Determine the [x, y] coordinate at the center of the cell enclosing the given text.  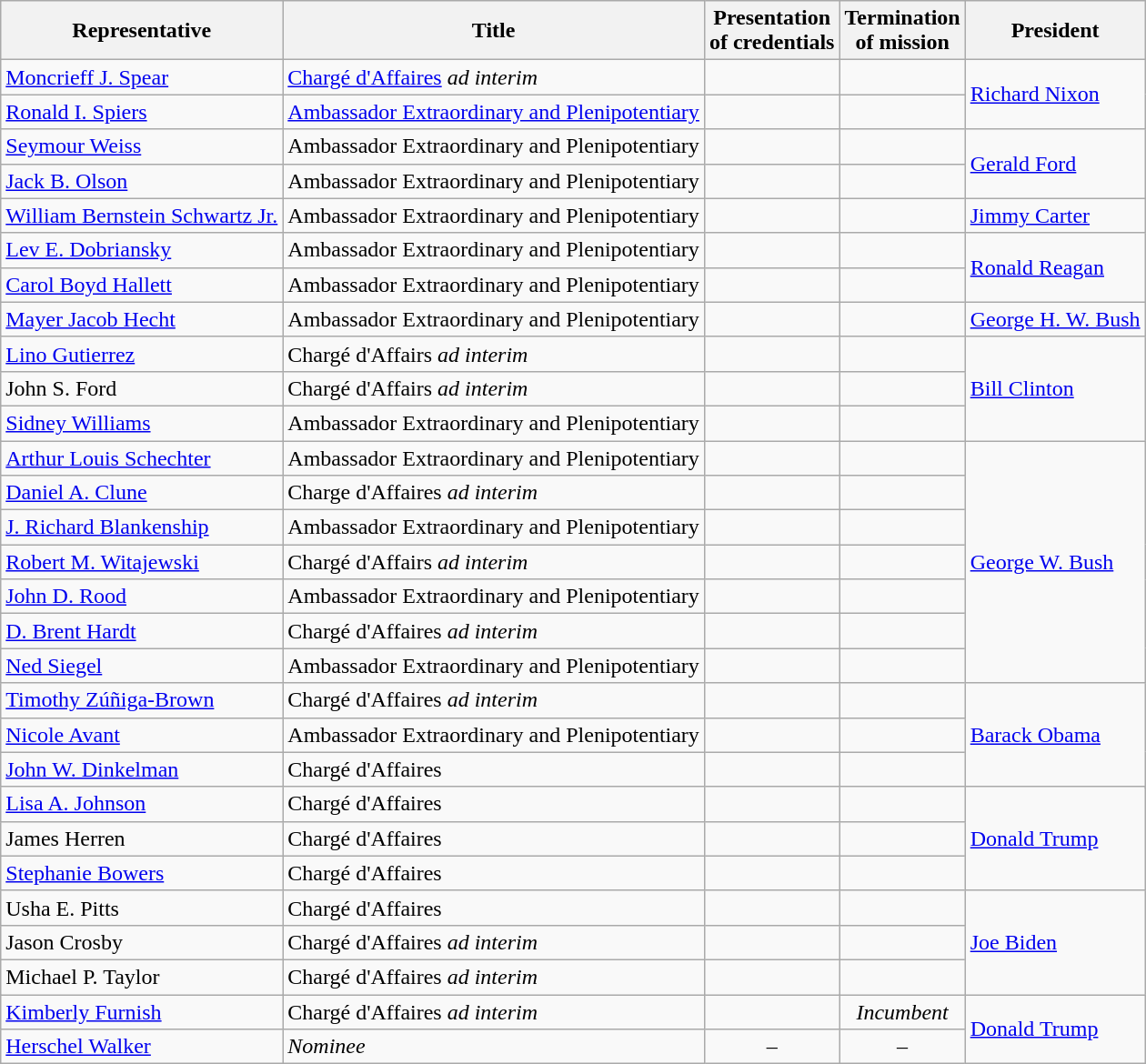
Nicole Avant [142, 735]
George W. Bush [1055, 561]
Ronald Reagan [1055, 267]
J. Richard Blankenship [142, 527]
Mayer Jacob Hecht [142, 319]
Terminationof mission [902, 31]
James Herren [142, 838]
President [1055, 31]
Ronald I. Spiers [142, 112]
Charge d'Affaires ad interim [494, 493]
Nominee [494, 1047]
Carol Boyd Hallett [142, 285]
Arthur Louis Schechter [142, 457]
Stephanie Bowers [142, 873]
Gerald Ford [1055, 164]
D. Brent Hardt [142, 631]
Timothy Zúñiga-Brown [142, 700]
Richard Nixon [1055, 95]
Presentationof credentials [771, 31]
Kimberly Furnish [142, 1012]
Lino Gutierrez [142, 354]
Lisa A. Johnson [142, 804]
Ned Siegel [142, 666]
George H. W. Bush [1055, 319]
Joe Biden [1055, 942]
Michael P. Taylor [142, 977]
Barack Obama [1055, 735]
Jason Crosby [142, 942]
Sidney Williams [142, 423]
Robert M. Witajewski [142, 562]
Jimmy Carter [1055, 216]
John S. Ford [142, 388]
Usha E. Pitts [142, 908]
Incumbent [902, 1012]
John W. Dinkelman [142, 769]
Jack B. Olson [142, 181]
Daniel A. Clune [142, 493]
Title [494, 31]
William Bernstein Schwartz Jr. [142, 216]
John D. Rood [142, 597]
Seymour Weiss [142, 146]
Herschel Walker [142, 1047]
Bill Clinton [1055, 388]
Representative [142, 31]
Lev E. Dobriansky [142, 250]
Moncrieff J. Spear [142, 77]
